Locate the cell with the specified text and output its [x, y] center coordinate. 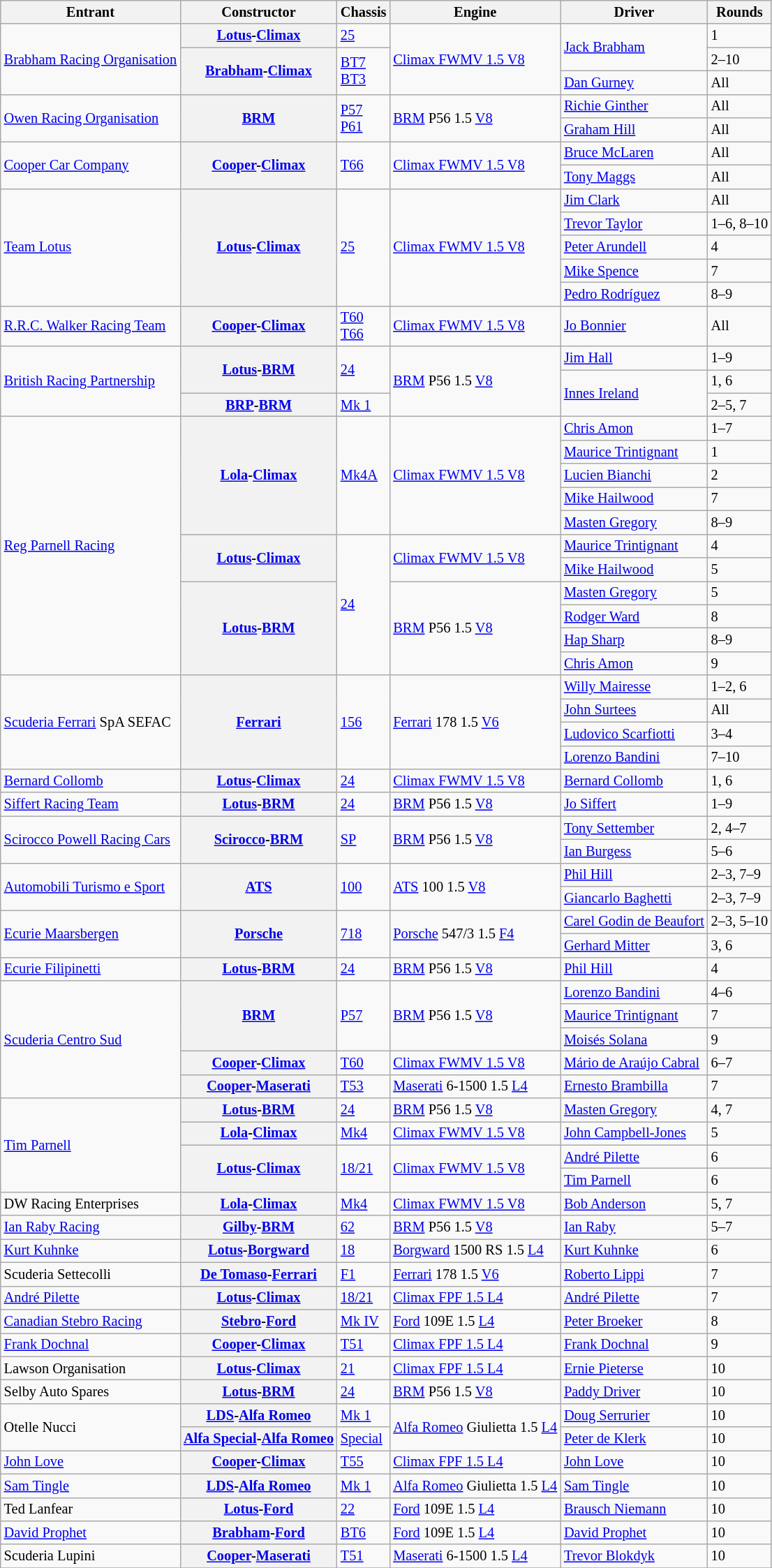
Jo Bonnier [634, 326]
7–10 [740, 757]
100 [363, 887]
Moisés Solana [634, 1040]
T53 [363, 1086]
Otelle Nucci [91, 1427]
Siffert Racing Team [91, 804]
John Campbell-Jones [634, 1133]
18 [363, 1250]
Chassis [363, 12]
5–6 [740, 851]
Ludovico Scarfiotti [634, 734]
T60T66 [363, 326]
Ian Burgess [634, 851]
Mk4A [363, 475]
T55 [363, 1462]
BT7BT3 [363, 71]
Rounds [740, 12]
Jo Siffert [634, 804]
Giancarlo Baghetti [634, 898]
Ian Raby Racing [91, 1227]
Borgward 1500 RS 1.5 L4 [475, 1250]
Trevor Taylor [634, 223]
Doug Serrurier [634, 1415]
Driver [634, 12]
Mike Spence [634, 271]
6–7 [740, 1063]
156 [363, 722]
SP [363, 839]
Ian Raby [634, 1227]
ATS 100 1.5 V8 [475, 887]
Bruce McLaren [634, 153]
718 [363, 933]
Mk IV [363, 1321]
4, 7 [740, 1110]
Lotus-Borgward [258, 1250]
ATS [258, 887]
Tony Settember [634, 828]
Scuderia Centro Sud [91, 1039]
Rodger Ward [634, 616]
1–7 [740, 428]
Dan Gurney [634, 82]
62 [363, 1227]
1–6, 8–10 [740, 223]
Gerhard Mitter [634, 945]
Peter Arundell [634, 247]
Stebro-Ford [258, 1321]
Constructor [258, 12]
2, 4–7 [740, 828]
P57 [363, 1015]
British Racing Partnership [91, 381]
Brabham Racing Organisation [91, 59]
Engine [475, 12]
Jack Brabham [634, 47]
Scirocco Powell Racing Cars [91, 839]
Jim Clark [634, 200]
Richie Ginther [634, 106]
Porsche [258, 933]
2–10 [740, 59]
4–6 [740, 992]
R.R.C. Walker Racing Team [91, 326]
Entrant [91, 12]
Special [363, 1439]
Willy Mairesse [634, 687]
Scirocco-BRM [258, 839]
Cooper Car Company [91, 165]
5, 7 [740, 1204]
Alfa Special-Alfa Romeo [258, 1439]
Roberto Lippi [634, 1274]
Brabham-Ford [258, 1532]
Porsche 547/3 1.5 F4 [475, 933]
Hap Sharp [634, 639]
DW Racing Enterprises [91, 1204]
BT6 [363, 1532]
Bob Anderson [634, 1204]
T66 [363, 165]
Gilby-BRM [258, 1227]
Graham Hill [634, 130]
Peter de Klerk [634, 1439]
BRP-BRM [258, 405]
22 [363, 1509]
21 [363, 1368]
5–7 [740, 1227]
Lucien Bianchi [634, 475]
Pedro Rodríguez [634, 294]
2–5, 7 [740, 405]
De Tomaso-Ferrari [258, 1274]
John Surtees [634, 710]
3, 6 [740, 945]
Lotus-Ford [258, 1509]
Jim Hall [634, 358]
Carel Godin de Beaufort [634, 922]
Innes Ireland [634, 392]
Ecurie Maarsbergen [91, 933]
Ernesto Brambilla [634, 1086]
Trevor Blokdyk [634, 1556]
F1 [363, 1274]
Ted Lanfear [91, 1509]
Owen Racing Organisation [91, 117]
Canadian Stebro Racing [91, 1321]
Team Lotus [91, 247]
Paddy Driver [634, 1391]
Scuderia Settecolli [91, 1274]
Automobili Turismo e Sport [91, 887]
3–4 [740, 734]
Brausch Niemann [634, 1509]
2 [740, 475]
Scuderia Ferrari SpA SEFAC [91, 722]
Scuderia Lupini [91, 1556]
T60 [363, 1063]
Mário de Araújo Cabral [634, 1063]
Ferrari [258, 722]
Tony Maggs [634, 177]
Selby Auto Spares [91, 1391]
1–2, 6 [740, 687]
Ernie Pieterse [634, 1368]
Brabham-Climax [258, 71]
P57P61 [363, 117]
Peter Broeker [634, 1321]
Ecurie Filipinetti [91, 969]
Lawson Organisation [91, 1368]
Reg Parnell Racing [91, 545]
2–3, 5–10 [740, 922]
